Output the [x, y] coordinate of the center of the cell containing the given text.  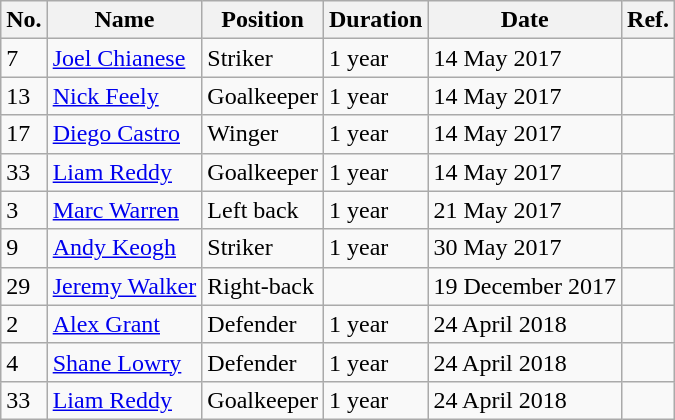
7 [24, 58]
Jeremy Walker [124, 286]
No. [24, 20]
2 [24, 324]
Shane Lowry [124, 362]
3 [24, 210]
Diego Castro [124, 134]
Date [525, 20]
30 May 2017 [525, 248]
Name [124, 20]
Position [263, 20]
Alex Grant [124, 324]
Winger [263, 134]
17 [24, 134]
Nick Feely [124, 96]
Joel Chianese [124, 58]
Andy Keogh [124, 248]
Right-back [263, 286]
29 [24, 286]
Ref. [648, 20]
21 May 2017 [525, 210]
4 [24, 362]
Marc Warren [124, 210]
9 [24, 248]
13 [24, 96]
19 December 2017 [525, 286]
Left back [263, 210]
Duration [375, 20]
